Pinpoint the cell where the given text exists, returning its [x, y] midpoint coordinate. 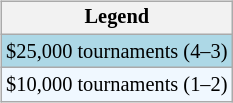
Legend [116, 18]
$10,000 tournaments (1–2) [116, 85]
$25,000 tournaments (4–3) [116, 51]
